Return the (x, y) coordinate for the center point of the cell that contains the specified text.  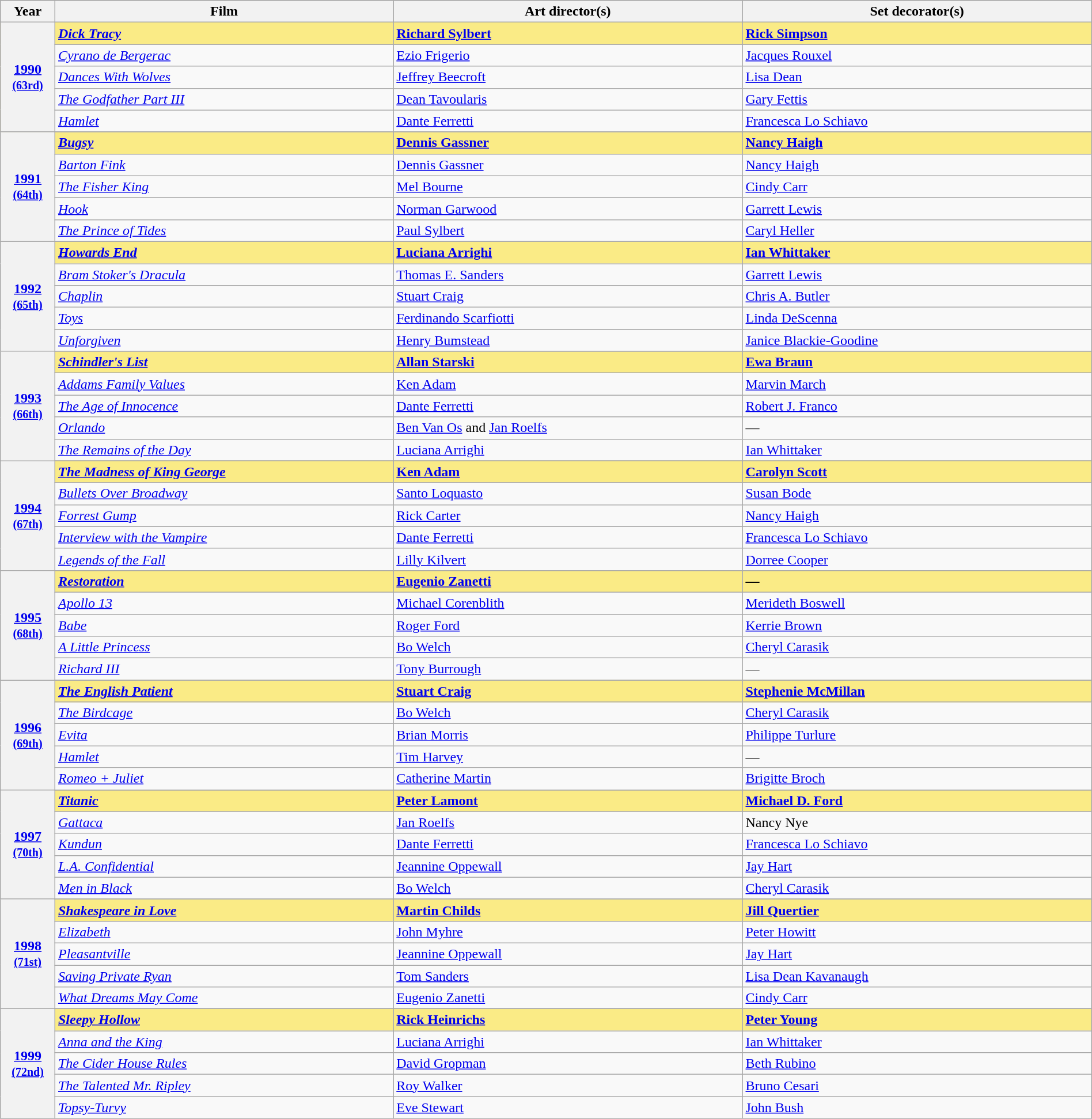
Apollo 13 (223, 603)
Jill Quertier (917, 910)
Michael D. Ford (917, 801)
Jan Roelfs (568, 822)
The Cider House Rules (223, 1064)
Art director(s) (568, 12)
1996(69th) (28, 735)
1995(68th) (28, 625)
Paul Sylbert (568, 230)
The Fisher King (223, 187)
1997(70th) (28, 844)
Unforgiven (223, 340)
The Age of Innocence (223, 406)
1993(66th) (28, 406)
Titanic (223, 801)
Roger Ford (568, 625)
Merideth Boswell (917, 603)
Janice Blackie-Goodine (917, 340)
Toys (223, 318)
L.A. Confidential (223, 866)
Set decorator(s) (917, 12)
Film (223, 12)
Gattaca (223, 822)
Saving Private Ryan (223, 976)
1998(71st) (28, 954)
A Little Princess (223, 647)
1990(63rd) (28, 77)
Norman Garwood (568, 208)
Gary Fettis (917, 99)
Thomas E. Sanders (568, 275)
1994(67th) (28, 515)
Richard Sylbert (568, 33)
Chris A. Butler (917, 297)
Peter Lamont (568, 801)
Lisa Dean Kavanaugh (917, 976)
Philippe Turlure (917, 735)
Carolyn Scott (917, 472)
Beth Rubino (917, 1064)
Dick Tracy (223, 33)
Richard III (223, 669)
The Birdcage (223, 713)
Forrest Gump (223, 515)
Bram Stoker's Dracula (223, 275)
Nancy Nye (917, 822)
Lisa Dean (917, 77)
What Dreams May Come (223, 998)
Martin Childs (568, 910)
Dances With Wolves (223, 77)
Jacques Rouxel (917, 55)
Kerrie Brown (917, 625)
1991(64th) (28, 187)
Hook (223, 208)
Evita (223, 735)
Interview with the Vampire (223, 537)
Kundun (223, 844)
Year (28, 12)
Rick Carter (568, 515)
Caryl Heller (917, 230)
Ben Van Os and Jan Roelfs (568, 428)
Brigitte Broch (917, 779)
Elizabeth (223, 932)
Tim Harvey (568, 757)
The Madness of King George (223, 472)
Dorree Cooper (917, 559)
1999(72nd) (28, 1064)
Sleepy Hollow (223, 1020)
Stephenie McMillan (917, 691)
Susan Bode (917, 494)
Catherine Martin (568, 779)
Marvin March (917, 384)
Romeo + Juliet (223, 779)
Bugsy (223, 143)
Barton Fink (223, 165)
Peter Howitt (917, 932)
Howards End (223, 252)
Lilly Kilvert (568, 559)
Dean Tavoularis (568, 99)
Schindler's List (223, 362)
The Remains of the Day (223, 450)
Rick Simpson (917, 33)
Chaplin (223, 297)
1992(65th) (28, 296)
Ezio Frigerio (568, 55)
Rick Heinrichs (568, 1020)
John Myhre (568, 932)
The Talented Mr. Ripley (223, 1086)
Anna and the King (223, 1042)
Tom Sanders (568, 976)
Cyrano de Bergerac (223, 55)
Mel Bourne (568, 187)
Ferdinando Scarfiotti (568, 318)
Shakespeare in Love (223, 910)
Restoration (223, 581)
The English Patient (223, 691)
Peter Young (917, 1020)
Allan Starski (568, 362)
Ewa Braun (917, 362)
Bullets Over Broadway (223, 494)
Pleasantville (223, 954)
Babe (223, 625)
Linda DeScenna (917, 318)
Men in Black (223, 888)
Santo Loquasto (568, 494)
The Prince of Tides (223, 230)
Roy Walker (568, 1086)
Addams Family Values (223, 384)
Jeffrey Beecroft (568, 77)
Henry Bumstead (568, 340)
Robert J. Franco (917, 406)
David Gropman (568, 1064)
Legends of the Fall (223, 559)
Brian Morris (568, 735)
Eve Stewart (568, 1107)
Tony Burrough (568, 669)
John Bush (917, 1107)
Bruno Cesari (917, 1086)
Orlando (223, 428)
The Godfather Part III (223, 99)
Topsy-Turvy (223, 1107)
Michael Corenblith (568, 603)
